Scan for the cell matching the given text and deliver its (x, y) coordinate at center. 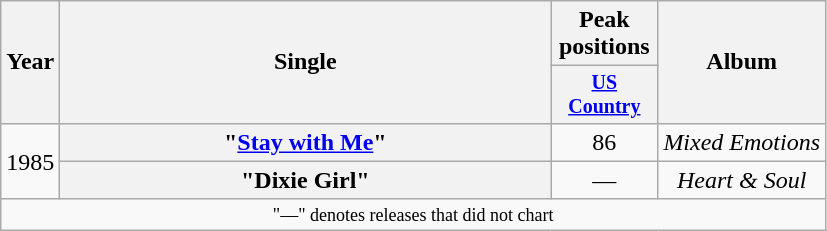
"—" denotes releases that did not chart (414, 214)
86 (604, 142)
Year (30, 62)
1985 (30, 161)
— (604, 180)
"Dixie Girl" (306, 180)
Album (742, 62)
Single (306, 62)
Heart & Soul (742, 180)
"Stay with Me" (306, 142)
US Country (604, 94)
Peak positions (604, 34)
Mixed Emotions (742, 142)
